For the text-containing cell, return its midpoint in [X, Y] coordinate format. 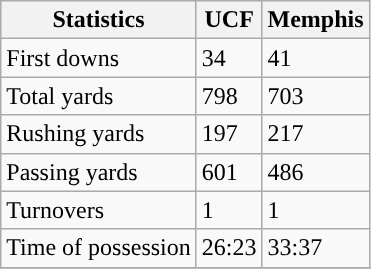
217 [316, 134]
First downs [99, 58]
33:37 [316, 248]
Rushing yards [99, 134]
Total yards [99, 96]
UCF [229, 20]
26:23 [229, 248]
34 [229, 58]
601 [229, 172]
41 [316, 58]
Statistics [99, 20]
197 [229, 134]
Memphis [316, 20]
Time of possession [99, 248]
Passing yards [99, 172]
486 [316, 172]
798 [229, 96]
703 [316, 96]
Turnovers [99, 210]
